Pinpoint the cell where the given text exists, returning its (X, Y) midpoint coordinate. 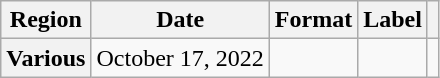
Date (180, 20)
Format (313, 20)
Label (393, 20)
Region (46, 20)
October 17, 2022 (180, 58)
Various (46, 58)
